Search for the cell housing the specified text and yield its (X, Y) center coordinate. 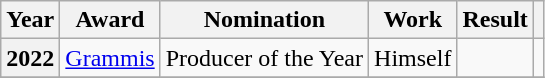
Work (413, 20)
Result (495, 20)
Award (110, 20)
2022 (30, 58)
Year (30, 20)
Himself (413, 58)
Producer of the Year (264, 58)
Nomination (264, 20)
Grammis (110, 58)
